For the text-containing cell, return its midpoint in [X, Y] coordinate format. 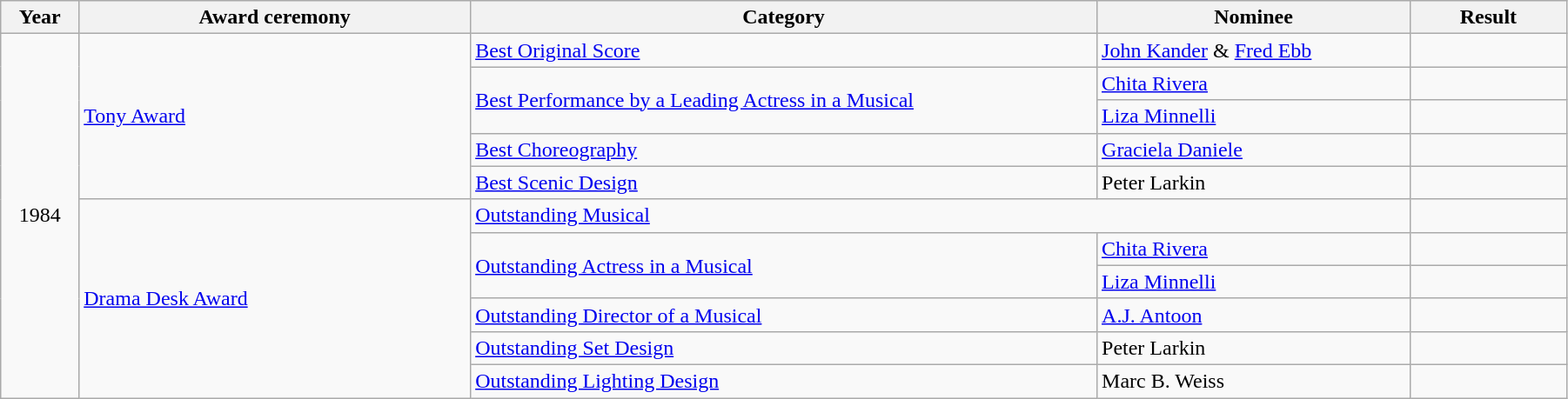
Best Choreography [784, 150]
Best Performance by a Leading Actress in a Musical [784, 100]
A.J. Antoon [1254, 315]
Graciela Daniele [1254, 150]
Nominee [1254, 17]
Outstanding Lighting Design [784, 381]
Category [784, 17]
Marc B. Weiss [1254, 381]
Outstanding Musical [941, 216]
Best Scenic Design [784, 183]
Result [1488, 17]
1984 [40, 216]
John Kander & Fred Ebb [1254, 50]
Tony Award [275, 116]
Outstanding Actress in a Musical [784, 265]
Award ceremony [275, 17]
Best Original Score [784, 50]
Year [40, 17]
Outstanding Set Design [784, 348]
Drama Desk Award [275, 298]
Outstanding Director of a Musical [784, 315]
